Output the (X, Y) coordinate of the center of the cell containing the given text.  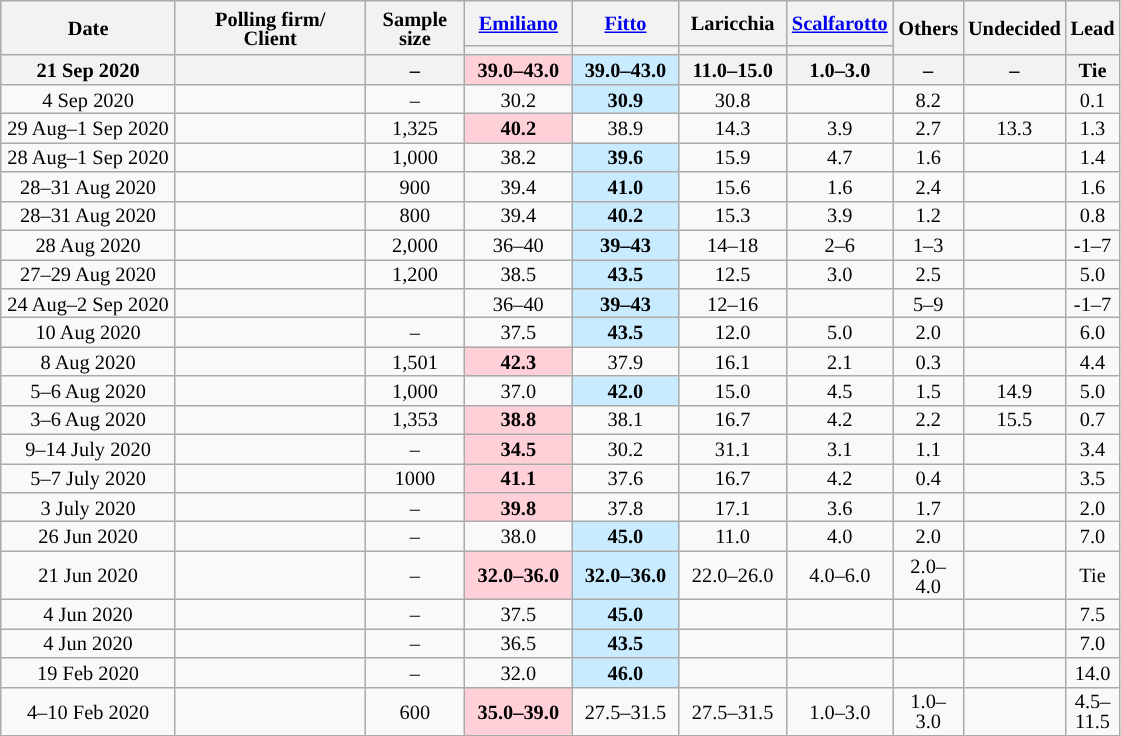
Sample size (415, 28)
Polling firm/Client (270, 28)
900 (415, 186)
Lead (1093, 28)
15.9 (732, 156)
Emiliano (518, 22)
2.0–4.0 (928, 576)
38.1 (626, 420)
12–16 (732, 302)
1.7 (928, 506)
15.3 (732, 216)
42.3 (518, 362)
800 (415, 216)
2.5 (928, 274)
4.4 (1093, 362)
27–29 Aug 2020 (88, 274)
14.3 (732, 128)
39.8 (518, 506)
36.5 (518, 642)
14–18 (732, 244)
4.0–6.0 (840, 576)
8.2 (928, 98)
30.9 (626, 98)
1.2 (928, 216)
0.8 (1093, 216)
4 Sep 2020 (88, 98)
38.9 (626, 128)
2.4 (928, 186)
37.6 (626, 478)
12.5 (732, 274)
1,501 (415, 362)
2.7 (928, 128)
3.5 (1093, 478)
28 Aug 2020 (88, 244)
37.9 (626, 362)
37.0 (518, 390)
19 Feb 2020 (88, 672)
0.3 (928, 362)
8 Aug 2020 (88, 362)
17.1 (732, 506)
0.4 (928, 478)
38.5 (518, 274)
Scalfarotto (840, 22)
1.3 (1093, 128)
3.1 (840, 448)
3.4 (1093, 448)
41.1 (518, 478)
14.9 (1014, 390)
4.7 (840, 156)
39.6 (626, 156)
1.1 (928, 448)
Laricchia (732, 22)
Fitto (626, 22)
3–6 Aug 2020 (88, 420)
34.5 (518, 448)
4–10 Feb 2020 (88, 712)
37.8 (626, 506)
11.0 (732, 536)
15.0 (732, 390)
38.8 (518, 420)
1,325 (415, 128)
3 July 2020 (88, 506)
Others (928, 28)
5–6 Aug 2020 (88, 390)
38.2 (518, 156)
24 Aug–2 Sep 2020 (88, 302)
1000 (415, 478)
42.0 (626, 390)
15.5 (1014, 420)
22.0–26.0 (732, 576)
14.0 (1093, 672)
6.0 (1093, 332)
10 Aug 2020 (88, 332)
1,200 (415, 274)
29 Aug–1 Sep 2020 (88, 128)
Date (88, 28)
Undecided (1014, 28)
1–3 (928, 244)
15.6 (732, 186)
1,353 (415, 420)
1.4 (1093, 156)
13.3 (1014, 128)
32.0 (518, 672)
4.5 (840, 390)
2.2 (928, 420)
21 Sep 2020 (88, 70)
3.6 (840, 506)
2.1 (840, 362)
16.1 (732, 362)
9–14 July 2020 (88, 448)
46.0 (626, 672)
0.1 (1093, 98)
600 (415, 712)
28 Aug–1 Sep 2020 (88, 156)
4.0 (840, 536)
4.5–11.5 (1093, 712)
7.5 (1093, 614)
5–9 (928, 302)
38.0 (518, 536)
35.0–39.0 (518, 712)
21 Jun 2020 (88, 576)
0.7 (1093, 420)
26 Jun 2020 (88, 536)
5–7 July 2020 (88, 478)
41.0 (626, 186)
1.5 (928, 390)
3.0 (840, 274)
2,000 (415, 244)
12.0 (732, 332)
30.8 (732, 98)
31.1 (732, 448)
11.0–15.0 (732, 70)
2–6 (840, 244)
